Capture the cell that displays the provided text and extract its (X, Y) central coordinate. 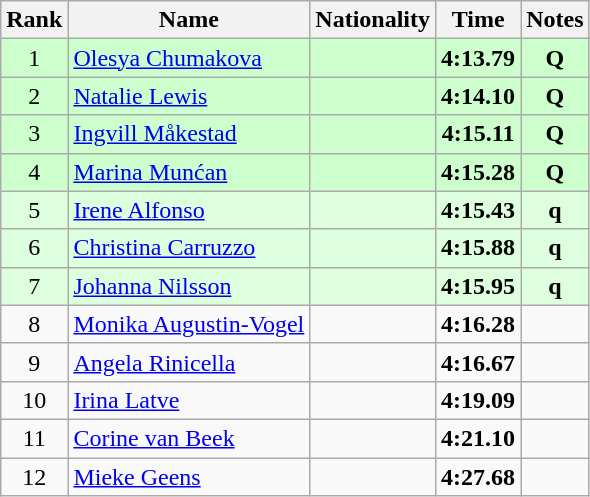
4:15.11 (478, 134)
4:19.09 (478, 400)
Name (189, 20)
3 (34, 134)
Natalie Lewis (189, 96)
Marina Munćan (189, 172)
9 (34, 362)
10 (34, 400)
4:15.95 (478, 286)
5 (34, 210)
Christina Carruzzo (189, 248)
Olesya Chumakova (189, 58)
Irina Latve (189, 400)
4:16.67 (478, 362)
Rank (34, 20)
Ingvill Måkestad (189, 134)
4:27.68 (478, 477)
Mieke Geens (189, 477)
12 (34, 477)
Notes (555, 20)
Time (478, 20)
2 (34, 96)
4:14.10 (478, 96)
Monika Augustin-Vogel (189, 324)
4:15.28 (478, 172)
Irene Alfonso (189, 210)
7 (34, 286)
4:15.88 (478, 248)
Johanna Nilsson (189, 286)
1 (34, 58)
6 (34, 248)
Corine van Beek (189, 438)
4:16.28 (478, 324)
4:21.10 (478, 438)
4:15.43 (478, 210)
4:13.79 (478, 58)
Nationality (373, 20)
4 (34, 172)
8 (34, 324)
11 (34, 438)
Angela Rinicella (189, 362)
